From the cell containing the given text, extract its center point as [X, Y] coordinate. 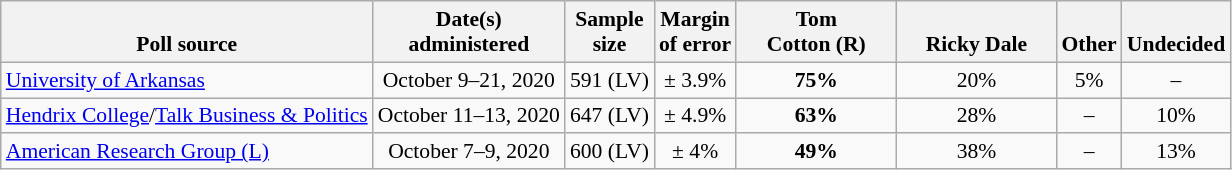
October 7–9, 2020 [469, 152]
63% [816, 116]
591 (LV) [610, 80]
75% [816, 80]
Hendrix College/Talk Business & Politics [187, 116]
28% [976, 116]
American Research Group (L) [187, 152]
20% [976, 80]
± 4% [695, 152]
600 (LV) [610, 152]
Date(s)administered [469, 32]
October 9–21, 2020 [469, 80]
± 4.9% [695, 116]
13% [1176, 152]
± 3.9% [695, 80]
TomCotton (R) [816, 32]
Samplesize [610, 32]
University of Arkansas [187, 80]
49% [816, 152]
Undecided [1176, 32]
Marginof error [695, 32]
10% [1176, 116]
October 11–13, 2020 [469, 116]
Poll source [187, 32]
5% [1088, 80]
Other [1088, 32]
Ricky Dale [976, 32]
647 (LV) [610, 116]
38% [976, 152]
